Capture the cell that displays the provided text and extract its (x, y) central coordinate. 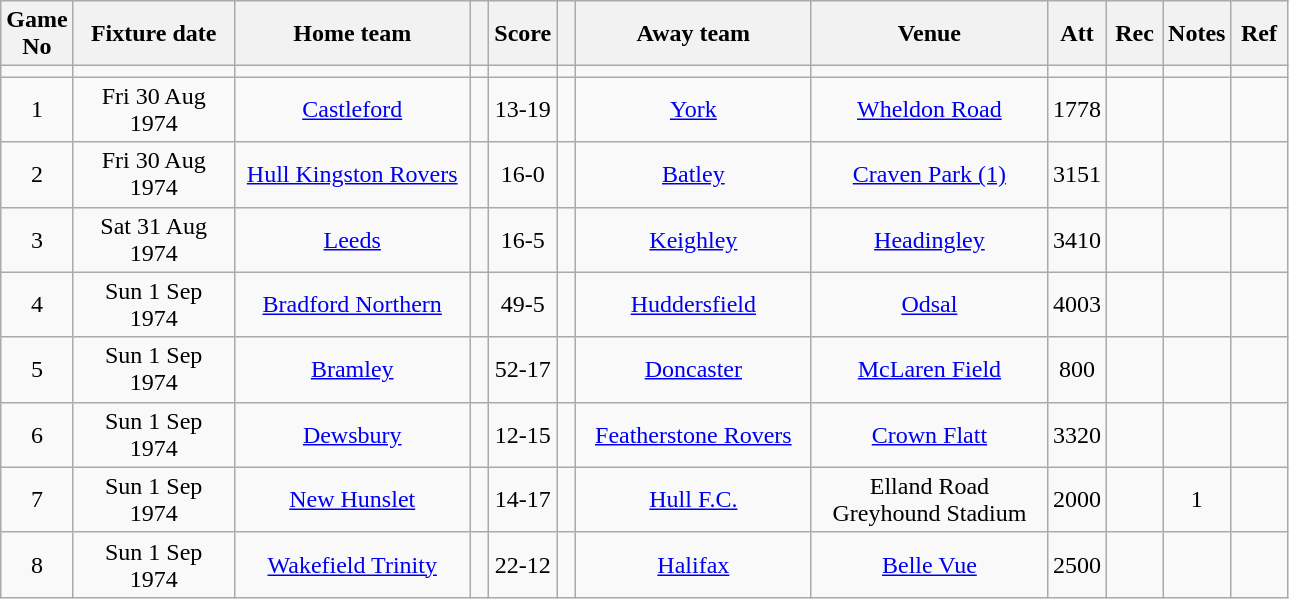
Hull F.C. (693, 500)
8 (37, 564)
4 (37, 304)
Batley (693, 174)
16-5 (523, 240)
Crown Flatt (929, 434)
1778 (1076, 110)
Fixture date (154, 34)
Bradford Northern (352, 304)
5 (37, 370)
Craven Park (1) (929, 174)
6 (37, 434)
Rec (1135, 34)
Huddersfield (693, 304)
3410 (1076, 240)
Att (1076, 34)
Keighley (693, 240)
Odsal (929, 304)
12-15 (523, 434)
22-12 (523, 564)
McLaren Field (929, 370)
Notes (1197, 34)
Dewsbury (352, 434)
Featherstone Rovers (693, 434)
14-17 (523, 500)
Ref (1259, 34)
Halifax (693, 564)
2 (37, 174)
Home team (352, 34)
Bramley (352, 370)
13-19 (523, 110)
16-0 (523, 174)
Sat 31 Aug 1974 (154, 240)
Castleford (352, 110)
4003 (1076, 304)
Wakefield Trinity (352, 564)
York (693, 110)
Doncaster (693, 370)
3 (37, 240)
3151 (1076, 174)
49-5 (523, 304)
2500 (1076, 564)
Hull Kingston Rovers (352, 174)
2000 (1076, 500)
800 (1076, 370)
Belle Vue (929, 564)
Leeds (352, 240)
Venue (929, 34)
Elland Road Greyhound Stadium (929, 500)
Score (523, 34)
Wheldon Road (929, 110)
52-17 (523, 370)
7 (37, 500)
3320 (1076, 434)
Game No (37, 34)
Away team (693, 34)
New Hunslet (352, 500)
Headingley (929, 240)
